Return (X, Y) of the center of cell containing provided text 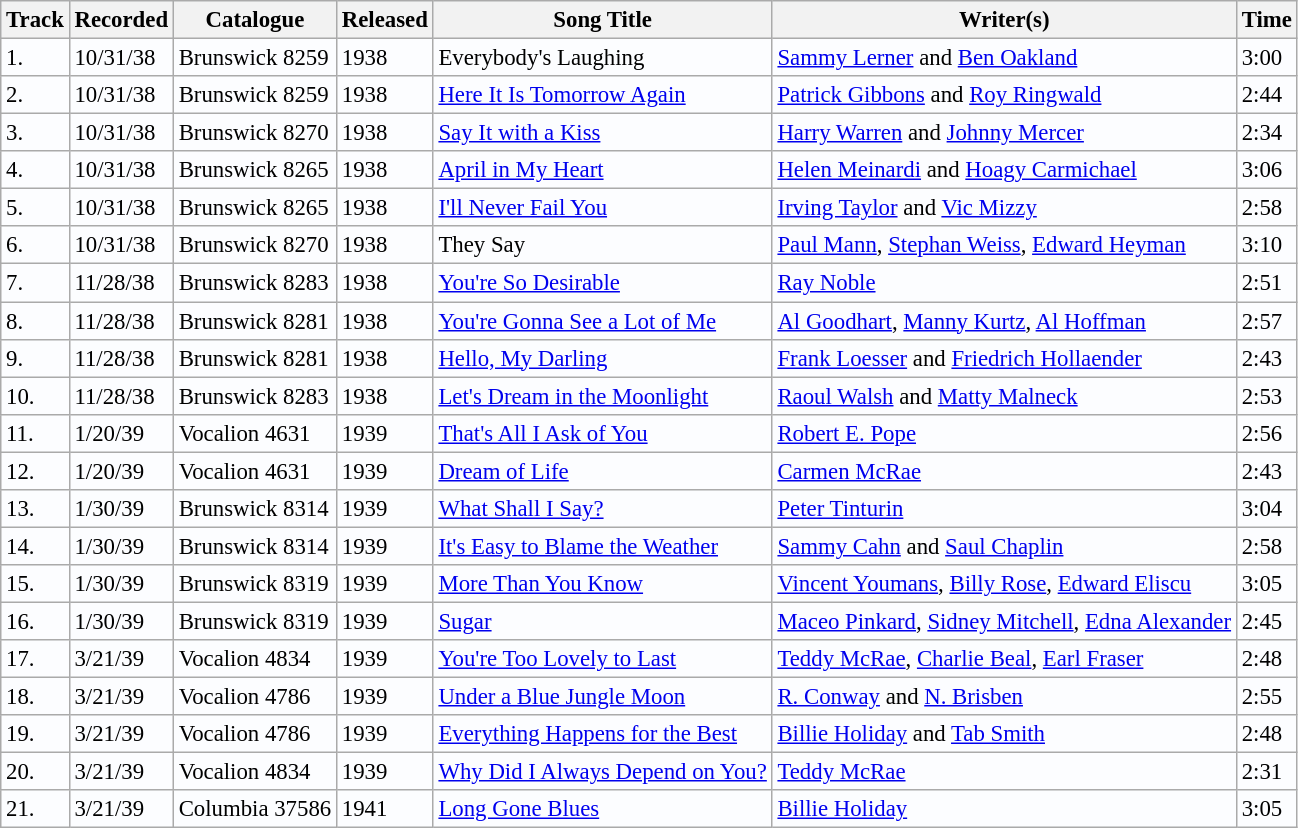
20. (35, 772)
Vincent Youmans, Billy Rose, Edward Eliscu (1004, 584)
Maceo Pinkard, Sidney Mitchell, Edna Alexander (1004, 621)
Patrick Gibbons and Roy Ringwald (1004, 95)
3. (35, 133)
13. (35, 509)
3:06 (1266, 170)
That's All I Ask of You (602, 433)
Robert E. Pope (1004, 433)
Released (384, 20)
3:00 (1266, 58)
8. (35, 321)
Everything Happens for the Best (602, 734)
You're So Desirable (602, 283)
Long Gone Blues (602, 809)
1941 (384, 809)
Dream of Life (602, 471)
Song Title (602, 20)
Catalogue (254, 20)
4. (35, 170)
Writer(s) (1004, 20)
Peter Tinturin (1004, 509)
Frank Loesser and Friedrich Hollaender (1004, 358)
It's Easy to Blame the Weather (602, 546)
3:10 (1266, 245)
2:34 (1266, 133)
Track (35, 20)
11. (35, 433)
1. (35, 58)
Here It Is Tomorrow Again (602, 95)
Raoul Walsh and Matty Malneck (1004, 396)
Columbia 37586 (254, 809)
10. (35, 396)
19. (35, 734)
What Shall I Say? (602, 509)
2:31 (1266, 772)
Under a Blue Jungle Moon (602, 697)
You're Gonna See a Lot of Me (602, 321)
Sammy Cahn and Saul Chaplin (1004, 546)
Billie Holiday and Tab Smith (1004, 734)
Let's Dream in the Moonlight (602, 396)
Al Goodhart, Manny Kurtz, Al Hoffman (1004, 321)
Teddy McRae (1004, 772)
Why Did I Always Depend on You? (602, 772)
2:44 (1266, 95)
Teddy McRae, Charlie Beal, Earl Fraser (1004, 659)
April in My Heart (602, 170)
18. (35, 697)
2:53 (1266, 396)
Hello, My Darling (602, 358)
5. (35, 208)
Paul Mann, Stephan Weiss, Edward Heyman (1004, 245)
2. (35, 95)
Carmen McRae (1004, 471)
Harry Warren and Johnny Mercer (1004, 133)
R. Conway and N. Brisben (1004, 697)
2:57 (1266, 321)
7. (35, 283)
2:51 (1266, 283)
6. (35, 245)
9. (35, 358)
Recorded (121, 20)
16. (35, 621)
More Than You Know (602, 584)
12. (35, 471)
Irving Taylor and Vic Mizzy (1004, 208)
Say It with a Kiss (602, 133)
You're Too Lovely to Last (602, 659)
Billie Holiday (1004, 809)
14. (35, 546)
3:04 (1266, 509)
I'll Never Fail You (602, 208)
21. (35, 809)
Everybody's Laughing (602, 58)
Time (1266, 20)
Sammy Lerner and Ben Oakland (1004, 58)
2:45 (1266, 621)
Sugar (602, 621)
They Say (602, 245)
Ray Noble (1004, 283)
Helen Meinardi and Hoagy Carmichael (1004, 170)
17. (35, 659)
15. (35, 584)
2:55 (1266, 697)
2:56 (1266, 433)
